Capture the cell that displays the provided text and extract its [X, Y] central coordinate. 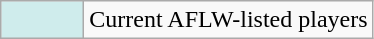
Current AFLW-listed players [228, 20]
